Identify which cell holds the provided text, then report its [X, Y] central coordinate. 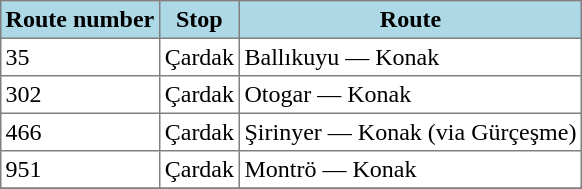
466 [80, 132]
35 [80, 57]
Otogar — Konak [410, 95]
Montrö — Konak [410, 170]
Route number [80, 20]
Ballıkuyu — Konak [410, 57]
302 [80, 95]
951 [80, 170]
Şirinyer — Konak (via Gürçeşme) [410, 132]
Route [410, 20]
Stop [199, 20]
